Provide the (X, Y) coordinate of the cell's center where the given text is located.  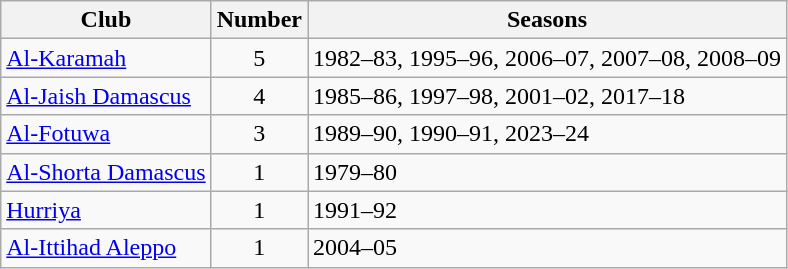
1982–83, 1995–96, 2006–07, 2007–08, 2008–09 (548, 58)
5 (259, 58)
3 (259, 134)
1989–90, 1990–91, 2023–24 (548, 134)
2004–05 (548, 248)
Al-Jaish Damascus (106, 96)
Al-Fotuwa (106, 134)
4 (259, 96)
Seasons (548, 20)
Al-Karamah (106, 58)
Al-Ittihad Aleppo (106, 248)
1979–80 (548, 172)
Hurriya (106, 210)
Number (259, 20)
Club (106, 20)
1991–92 (548, 210)
Al-Shorta Damascus (106, 172)
1985–86, 1997–98, 2001–02, 2017–18 (548, 96)
